From the cell containing the given text, extract its center point as [X, Y] coordinate. 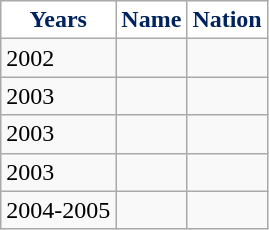
2004-2005 [58, 210]
Years [58, 20]
Nation [227, 20]
Name [152, 20]
2002 [58, 58]
